Identify which cell holds the provided text, then report its (x, y) central coordinate. 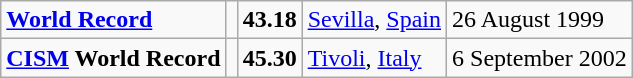
26 August 1999 (540, 20)
Tivoli, Italy (374, 58)
CISM World Record (114, 58)
Sevilla, Spain (374, 20)
45.30 (270, 58)
World Record (114, 20)
43.18 (270, 20)
6 September 2002 (540, 58)
